Scan for the cell matching the given text and deliver its (x, y) coordinate at center. 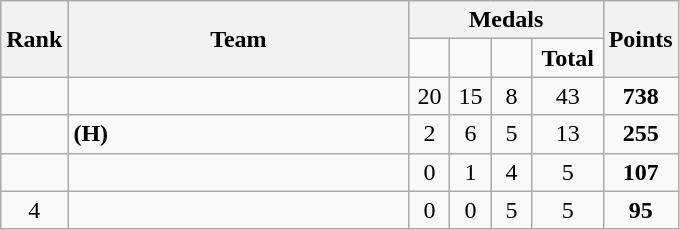
2 (430, 134)
20 (430, 96)
107 (640, 172)
Team (238, 39)
15 (470, 96)
(H) (238, 134)
95 (640, 210)
Medals (506, 20)
255 (640, 134)
Rank (34, 39)
8 (512, 96)
13 (568, 134)
6 (470, 134)
43 (568, 96)
738 (640, 96)
1 (470, 172)
Points (640, 39)
Total (568, 58)
